Output the (X, Y) coordinate of the center of the cell containing the given text.  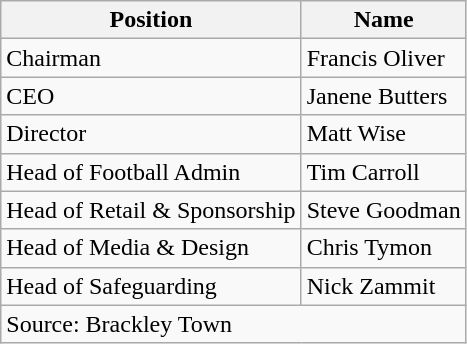
Head of Safeguarding (151, 286)
Tim Carroll (384, 172)
Name (384, 20)
Janene Butters (384, 96)
Matt Wise (384, 134)
Source: Brackley Town (234, 324)
CEO (151, 96)
Chairman (151, 58)
Chris Tymon (384, 248)
Francis Oliver (384, 58)
Position (151, 20)
Head of Football Admin (151, 172)
Director (151, 134)
Steve Goodman (384, 210)
Head of Media & Design (151, 248)
Nick Zammit (384, 286)
Head of Retail & Sponsorship (151, 210)
